Pinpoint the cell where the given text exists, returning its (X, Y) midpoint coordinate. 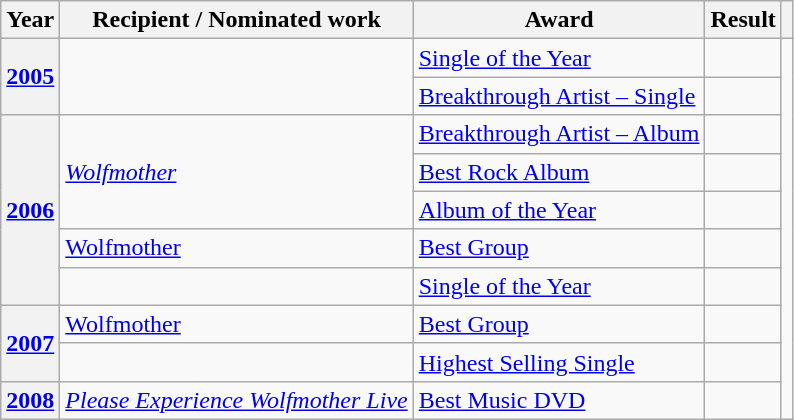
Highest Selling Single (559, 362)
2007 (30, 343)
Breakthrough Artist – Album (559, 134)
Best Rock Album (559, 172)
Award (559, 20)
Best Music DVD (559, 400)
Please Experience Wolfmother Live (236, 400)
Breakthrough Artist – Single (559, 96)
Album of the Year (559, 210)
2005 (30, 77)
Result (743, 20)
Recipient / Nominated work (236, 20)
Year (30, 20)
2006 (30, 210)
2008 (30, 400)
